Determine the [X, Y] coordinate at the center of the cell enclosing the given text.  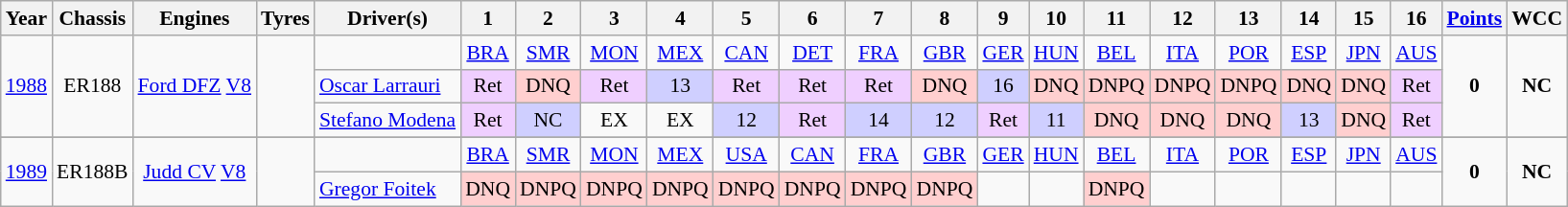
2 [549, 18]
6 [813, 18]
ER188B [92, 172]
ER188 [92, 86]
Chassis [92, 18]
WCC [1536, 18]
7 [878, 18]
Year [27, 18]
1989 [27, 172]
15 [1364, 18]
Gregor Foitek [387, 189]
1988 [27, 86]
Ford DFZ V8 [196, 86]
Points [1474, 18]
5 [746, 18]
4 [681, 18]
Engines [196, 18]
10 [1057, 18]
3 [614, 18]
Oscar Larrauri [387, 86]
1 [487, 18]
Tyres [286, 18]
9 [1003, 18]
USA [746, 155]
DET [813, 53]
Judd CV V8 [196, 172]
Stefano Modena [387, 121]
8 [944, 18]
Driver(s) [387, 18]
